Extract the (x, y) coordinate from the center of the cell holding the provided text.  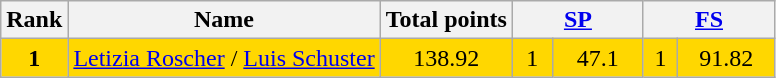
Name (224, 20)
Letizia Roscher / Luis Schuster (224, 58)
FS (708, 20)
Total points (446, 20)
91.82 (726, 58)
SP (578, 20)
47.1 (598, 58)
138.92 (446, 58)
Rank (34, 20)
